Find where the given text appears and provide that cell's center as [X, Y] coordinate. 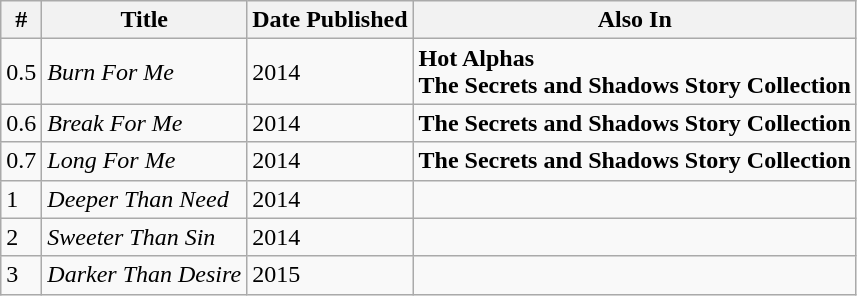
Break For Me [144, 123]
0.5 [22, 72]
Also In [634, 20]
Sweeter Than Sin [144, 237]
Darker Than Desire [144, 275]
2015 [330, 275]
Long For Me [144, 161]
Deeper Than Need [144, 199]
# [22, 20]
Hot AlphasThe Secrets and Shadows Story Collection [634, 72]
Burn For Me [144, 72]
3 [22, 275]
0.6 [22, 123]
2 [22, 237]
0.7 [22, 161]
Title [144, 20]
1 [22, 199]
Date Published [330, 20]
